For the text-containing cell, return its midpoint in [x, y] coordinate format. 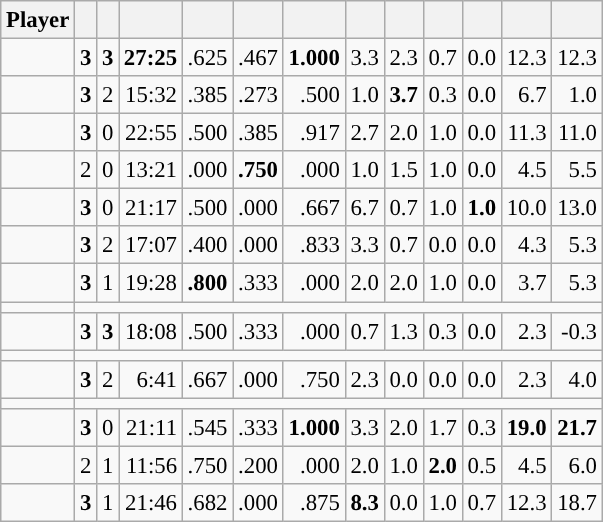
11.3 [526, 133]
.545 [207, 428]
5.5 [577, 170]
17:07 [151, 245]
21.7 [577, 428]
27:25 [151, 58]
11.0 [577, 133]
11:56 [151, 465]
1.3 [404, 331]
18.7 [577, 503]
8.3 [364, 503]
13.0 [577, 208]
19:28 [151, 283]
6:41 [151, 379]
4.0 [577, 379]
.917 [314, 133]
.875 [314, 503]
.400 [207, 245]
1.5 [404, 170]
.200 [258, 465]
19.0 [526, 428]
15:32 [151, 95]
21:11 [151, 428]
22:55 [151, 133]
6.0 [577, 465]
1.7 [442, 428]
2.7 [364, 133]
21:46 [151, 503]
13:21 [151, 170]
21:17 [151, 208]
-0.3 [577, 331]
.833 [314, 245]
10.0 [526, 208]
.467 [258, 58]
.625 [207, 58]
.682 [207, 503]
.800 [207, 283]
0.5 [482, 465]
Player [38, 20]
4.3 [526, 245]
.273 [258, 95]
18:08 [151, 331]
